Identify which cell holds the provided text, then report its [X, Y] central coordinate. 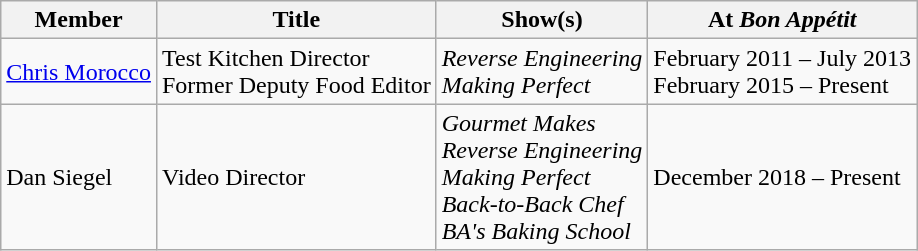
Video Director [296, 177]
Show(s) [542, 20]
At Bon Appétit [782, 20]
Reverse EngineeringMaking Perfect [542, 72]
Chris Morocco [79, 72]
December 2018 – Present [782, 177]
Member [79, 20]
Test Kitchen DirectorFormer Deputy Food Editor [296, 72]
February 2011 – July 2013February 2015 – Present [782, 72]
Title [296, 20]
Dan Siegel [79, 177]
Gourmet MakesReverse EngineeringMaking PerfectBack-to-Back ChefBA's Baking School [542, 177]
